Return (x, y) of the center of cell containing provided text 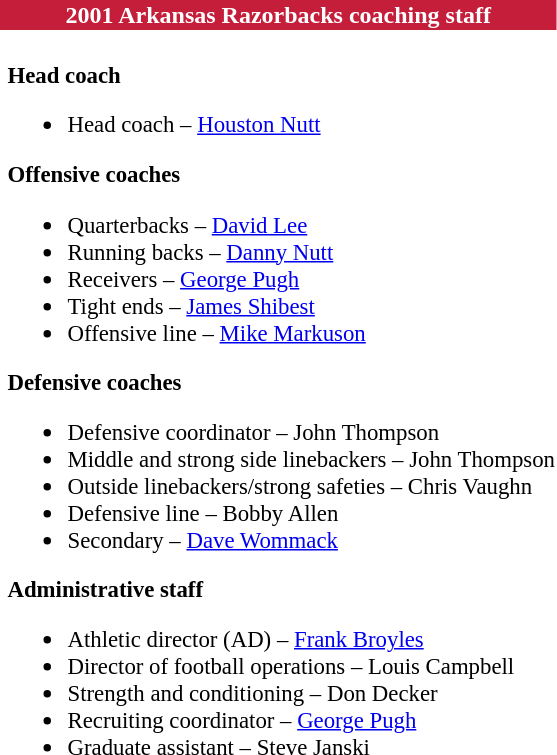
2001 Arkansas Razorbacks coaching staff (278, 15)
